Determine the (X, Y) coordinate at the center of the cell enclosing the given text.  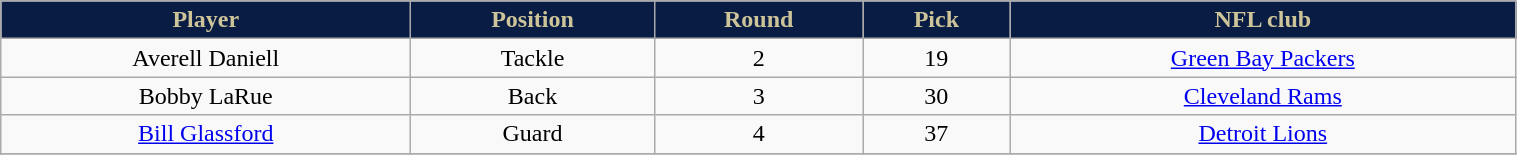
Tackle (532, 58)
Cleveland Rams (1263, 96)
Pick (936, 20)
37 (936, 134)
19 (936, 58)
2 (758, 58)
Guard (532, 134)
Bill Glassford (206, 134)
Detroit Lions (1263, 134)
NFL club (1263, 20)
Round (758, 20)
3 (758, 96)
4 (758, 134)
Bobby LaRue (206, 96)
30 (936, 96)
Back (532, 96)
Position (532, 20)
Player (206, 20)
Averell Daniell (206, 58)
Green Bay Packers (1263, 58)
